Return (X, Y) of the center of cell containing provided text 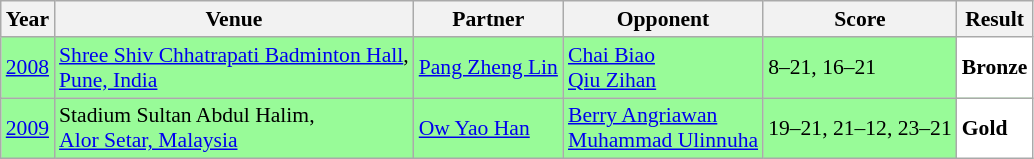
2009 (28, 128)
8–21, 16–21 (860, 68)
Opponent (663, 19)
Pang Zheng Lin (488, 68)
Shree Shiv Chhatrapati Badminton Hall,Pune, India (234, 68)
Score (860, 19)
Venue (234, 19)
Year (28, 19)
Ow Yao Han (488, 128)
Bronze (995, 68)
Gold (995, 128)
Chai Biao Qiu Zihan (663, 68)
Result (995, 19)
Stadium Sultan Abdul Halim,Alor Setar, Malaysia (234, 128)
2008 (28, 68)
19–21, 21–12, 23–21 (860, 128)
Berry Angriawan Muhammad Ulinnuha (663, 128)
Partner (488, 19)
